Provide the [x, y] coordinate of the cell's center where the given text is located.  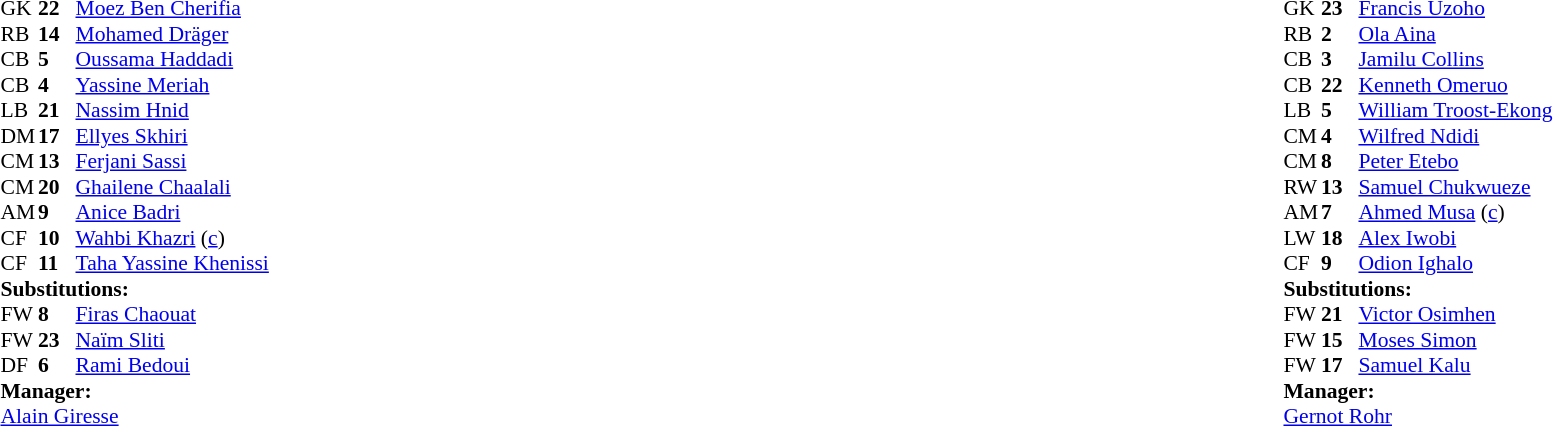
Ahmed Musa (c) [1455, 213]
Wahbi Khazri (c) [172, 238]
Ola Aina [1455, 34]
15 [1340, 340]
Naïm Sliti [172, 340]
Rami Bedoui [172, 365]
Peter Etebo [1455, 161]
7 [1340, 213]
William Troost-Ekong [1455, 111]
Nassim Hnid [172, 111]
Kenneth Omeruo [1455, 85]
Oussama Haddadi [172, 59]
Moses Simon [1455, 340]
18 [1340, 238]
Firas Chaouat [172, 315]
6 [57, 365]
LW [1302, 238]
Jamilu Collins [1455, 59]
Yassine Meriah [172, 85]
2 [1340, 34]
Taha Yassine Khenissi [172, 263]
Victor Osimhen [1455, 315]
Wilfred Ndidi [1455, 136]
Samuel Kalu [1455, 365]
20 [57, 187]
10 [57, 238]
14 [57, 34]
Anice Badri [172, 213]
DF [19, 365]
Ellyes Skhiri [172, 136]
23 [57, 340]
Ghailene Chaalali [172, 187]
11 [57, 263]
DM [19, 136]
RW [1302, 187]
Alex Iwobi [1455, 238]
Odion Ighalo [1455, 263]
Samuel Chukwueze [1455, 187]
Mohamed Dräger [172, 34]
3 [1340, 59]
22 [1340, 85]
Ferjani Sassi [172, 161]
